From the cell containing the given text, extract its center point as [X, Y] coordinate. 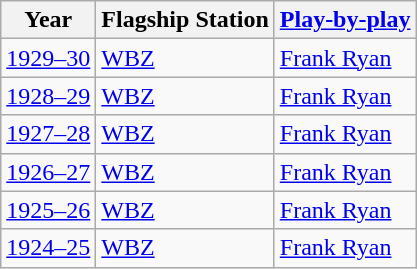
1928–29 [48, 96]
1924–25 [48, 248]
Play-by-play [345, 20]
Flagship Station [185, 20]
1925–26 [48, 210]
Year [48, 20]
1927–28 [48, 134]
1926–27 [48, 172]
1929–30 [48, 58]
